Scan for the cell matching the given text and deliver its (X, Y) coordinate at center. 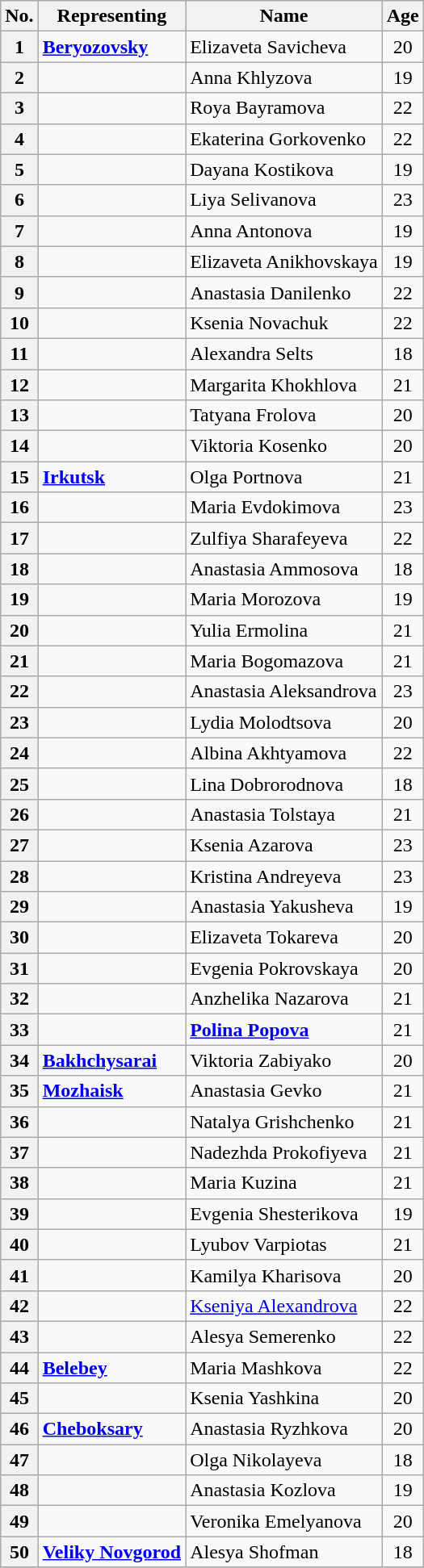
4 (19, 139)
1 (19, 47)
35 (19, 1091)
Anastasia Tolstaya (284, 814)
Alexandra Selts (284, 353)
Viktoria Kosenko (284, 446)
50 (19, 1552)
28 (19, 876)
Natalya Grishchenko (284, 1122)
Ekaterina Gorkovenko (284, 139)
48 (19, 1491)
Alesya Semerenko (284, 1336)
Elizaveta Anikhovskaya (284, 261)
42 (19, 1306)
43 (19, 1336)
27 (19, 845)
26 (19, 814)
15 (19, 477)
Ksenia Novachuk (284, 323)
41 (19, 1275)
Irkutsk (111, 477)
29 (19, 907)
39 (19, 1214)
40 (19, 1244)
Yulia Ermolina (284, 630)
Mozhaisk (111, 1091)
Kseniya Alexandrova (284, 1306)
2 (19, 77)
Anastasia Gevko (284, 1091)
Ksenia Yashkina (284, 1399)
Alesya Shofman (284, 1552)
Veronika Emelyanova (284, 1521)
Olga Portnova (284, 477)
38 (19, 1183)
Evgenia Pokrovskaya (284, 968)
Liya Selivanova (284, 200)
Representing (111, 16)
Anzhelika Nazarova (284, 999)
17 (19, 538)
Anastasia Danilenko (284, 292)
Maria Morozova (284, 600)
Dayana Kostikova (284, 169)
Anastasia Kozlova (284, 1491)
44 (19, 1368)
Bakhchysarai (111, 1060)
Name (284, 16)
10 (19, 323)
36 (19, 1122)
25 (19, 784)
32 (19, 999)
Lyubov Varpiotas (284, 1244)
Kamilya Kharisova (284, 1275)
Evgenia Shesterikova (284, 1214)
6 (19, 200)
Lydia Molodtsova (284, 722)
Anastasia Aleksandrova (284, 692)
37 (19, 1152)
Kristina Andreyeva (284, 876)
33 (19, 1030)
Veliky Novgorod (111, 1552)
Beryozovsky (111, 47)
Anastasia Yakusheva (284, 907)
14 (19, 446)
No. (19, 16)
3 (19, 108)
Anna Antonova (284, 231)
Nadezhda Prokofiyeva (284, 1152)
Olga Nikolayeva (284, 1460)
Maria Evdokimova (284, 508)
34 (19, 1060)
Maria Kuzina (284, 1183)
Maria Mashkova (284, 1368)
Cheboksary (111, 1429)
Age (402, 16)
Zulfiya Sharafeyeva (284, 538)
Polina Popova (284, 1030)
11 (19, 353)
Elizaveta Tokareva (284, 938)
Elizaveta Savicheva (284, 47)
Albina Akhtyamova (284, 753)
Anastasia Ammosova (284, 569)
31 (19, 968)
13 (19, 416)
9 (19, 292)
24 (19, 753)
Tatyana Frolova (284, 416)
Roya Bayramova (284, 108)
Margarita Khokhlova (284, 385)
16 (19, 508)
7 (19, 231)
Lina Dobrorodnova (284, 784)
Viktoria Zabiyako (284, 1060)
30 (19, 938)
Ksenia Azarova (284, 845)
8 (19, 261)
Maria Bogomazova (284, 661)
45 (19, 1399)
Belebey (111, 1368)
Anna Khlyzova (284, 77)
Anastasia Ryzhkova (284, 1429)
46 (19, 1429)
12 (19, 385)
47 (19, 1460)
5 (19, 169)
49 (19, 1521)
